Capture the cell that displays the provided text and extract its (x, y) central coordinate. 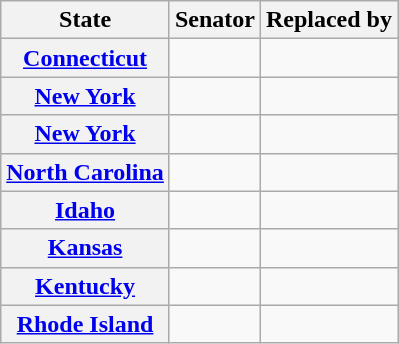
Kentucky (86, 286)
Connecticut (86, 58)
Replaced by (328, 20)
Idaho (86, 210)
North Carolina (86, 172)
State (86, 20)
Rhode Island (86, 324)
Kansas (86, 248)
Senator (214, 20)
